Locate the cell with the specified text and output its (X, Y) center coordinate. 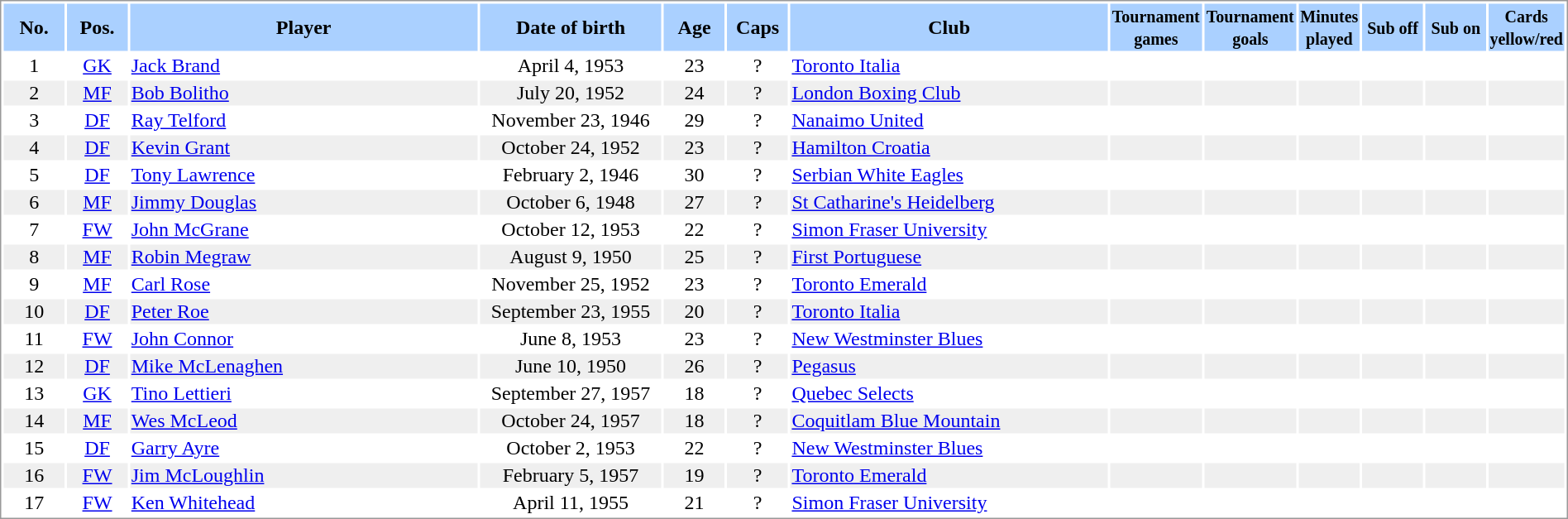
Pos. (98, 26)
4 (33, 148)
John Connor (304, 339)
October 6, 1948 (571, 203)
Jim McLoughlin (304, 476)
St Catharine's Heidelberg (949, 203)
Pegasus (949, 367)
16 (33, 476)
John McGrane (304, 229)
July 20, 1952 (571, 94)
Sub on (1456, 26)
Peter Roe (304, 312)
7 (33, 229)
Player (304, 26)
27 (695, 203)
Jack Brand (304, 65)
21 (695, 502)
19 (695, 476)
Date of birth (571, 26)
5 (33, 175)
London Boxing Club (949, 94)
26 (695, 367)
Minutesplayed (1329, 26)
10 (33, 312)
Tournamentgoals (1250, 26)
6 (33, 203)
Quebec Selects (949, 393)
February 5, 1957 (571, 476)
11 (33, 339)
Ray Telford (304, 120)
Tournamentgames (1156, 26)
Club (949, 26)
Cardsyellow/red (1527, 26)
October 24, 1957 (571, 421)
Nanaimo United (949, 120)
November 25, 1952 (571, 284)
August 9, 1950 (571, 257)
29 (695, 120)
February 2, 1946 (571, 175)
October 2, 1953 (571, 448)
Coquitlam Blue Mountain (949, 421)
September 23, 1955 (571, 312)
14 (33, 421)
24 (695, 94)
November 23, 1946 (571, 120)
8 (33, 257)
Wes McLeod (304, 421)
20 (695, 312)
Sub off (1393, 26)
April 11, 1955 (571, 502)
3 (33, 120)
October 12, 1953 (571, 229)
Bob Bolitho (304, 94)
Tony Lawrence (304, 175)
Carl Rose (304, 284)
30 (695, 175)
Mike McLenaghen (304, 367)
Tino Lettieri (304, 393)
October 24, 1952 (571, 148)
April 4, 1953 (571, 65)
Robin Megraw (304, 257)
September 27, 1957 (571, 393)
15 (33, 448)
June 8, 1953 (571, 339)
Age (695, 26)
No. (33, 26)
9 (33, 284)
Ken Whitehead (304, 502)
June 10, 1950 (571, 367)
Garry Ayre (304, 448)
Jimmy Douglas (304, 203)
2 (33, 94)
Caps (758, 26)
Hamilton Croatia (949, 148)
1 (33, 65)
13 (33, 393)
Kevin Grant (304, 148)
25 (695, 257)
17 (33, 502)
First Portuguese (949, 257)
Serbian White Eagles (949, 175)
12 (33, 367)
